Scan for the cell matching the given text and deliver its [X, Y] coordinate at center. 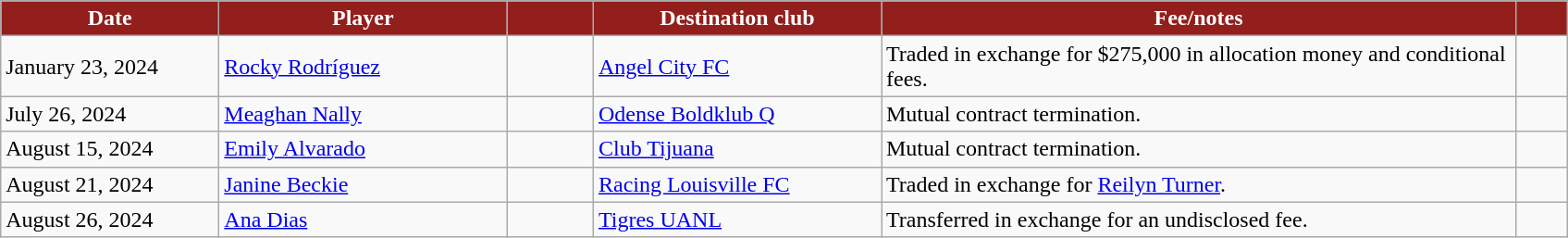
August 15, 2024 [110, 149]
July 26, 2024 [110, 114]
Traded in exchange for Reilyn Turner. [1198, 184]
Racing Louisville FC [736, 184]
Traded in exchange for $275,000 in allocation money and conditional fees. [1198, 67]
Player [363, 19]
August 26, 2024 [110, 219]
August 21, 2024 [110, 184]
Meaghan Nally [363, 114]
Rocky Rodríguez [363, 67]
Janine Beckie [363, 184]
Ana Dias [363, 219]
Date [110, 19]
Transferred in exchange for an undisclosed fee. [1198, 219]
Tigres UANL [736, 219]
Club Tijuana [736, 149]
January 23, 2024 [110, 67]
Angel City FC [736, 67]
Fee/notes [1198, 19]
Odense Boldklub Q [736, 114]
Emily Alvarado [363, 149]
Destination club [736, 19]
